Search for the cell housing the specified text and yield its (x, y) center coordinate. 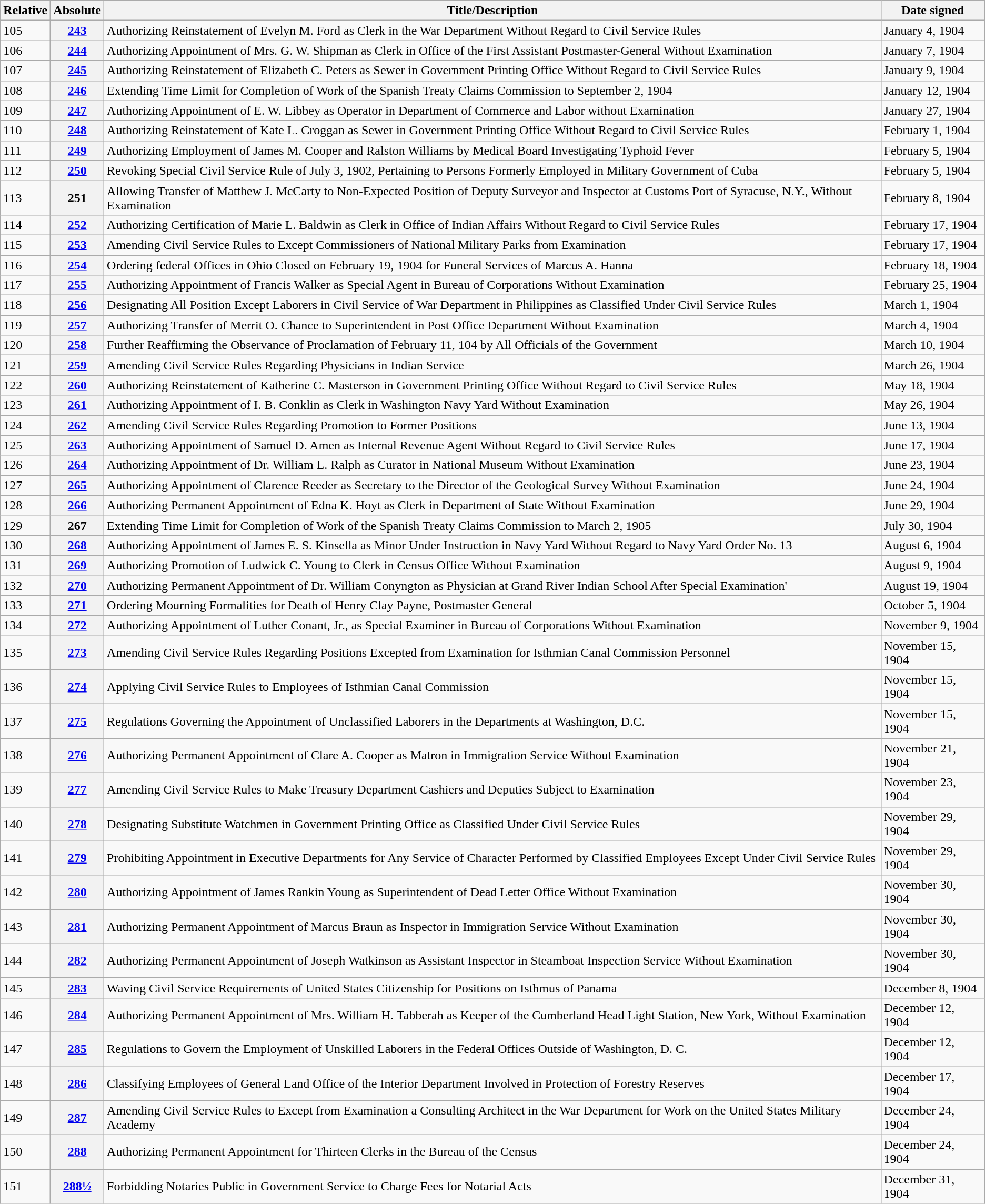
Title/Description (492, 11)
Authorizing Permanent Appointment for Thirteen Clerks in the Bureau of the Census (492, 1152)
287 (77, 1118)
Authorizing Promotion of Ludwick C. Young to Clerk in Census Office Without Examination (492, 565)
288½ (77, 1186)
Applying Civil Service Rules to Employees of Isthmian Canal Commission (492, 687)
108 (25, 91)
286 (77, 1083)
February 18, 1904 (932, 265)
112 (25, 170)
144 (25, 961)
281 (77, 926)
244 (77, 51)
December 8, 1904 (932, 988)
146 (25, 1015)
285 (77, 1049)
268 (77, 545)
275 (77, 721)
135 (25, 653)
258 (77, 345)
139 (25, 789)
Extending Time Limit for Completion of Work of the Spanish Treaty Claims Commission to March 2, 1905 (492, 525)
105 (25, 31)
141 (25, 858)
271 (77, 606)
121 (25, 365)
Ordering Mourning Formalities for Death of Henry Clay Payne, Postmaster General (492, 606)
267 (77, 525)
Authorizing Reinstatement of Elizabeth C. Peters as Sewer in Government Printing Office Without Regard to Civil Service Rules (492, 71)
133 (25, 606)
282 (77, 961)
March 4, 1904 (932, 325)
Authorizing Transfer of Merrit O. Chance to Superintendent in Post Office Department Without Examination (492, 325)
Classifying Employees of General Land Office of the Interior Department Involved in Protection of Forestry Reserves (492, 1083)
124 (25, 425)
Authorizing Appointment of Dr. William L. Ralph as Curator in National Museum Without Examination (492, 465)
111 (25, 150)
128 (25, 505)
115 (25, 245)
110 (25, 131)
November 9, 1904 (932, 626)
Authorizing Permanent Appointment of Dr. William Conyngton as Physician at Grand River Indian School After Special Examination' (492, 586)
122 (25, 385)
Authorizing Appointment of Francis Walker as Special Agent in Bureau of Corporations Without Examination (492, 285)
109 (25, 111)
Authorizing Permanent Appointment of Mrs. William H. Tabberah as Keeper of the Cumberland Head Light Station, New York, Without Examination (492, 1015)
253 (77, 245)
273 (77, 653)
June 24, 1904 (932, 485)
August 6, 1904 (932, 545)
Date signed (932, 11)
262 (77, 425)
Authorizing Appointment of I. B. Conklin as Clerk in Washington Navy Yard Without Examination (492, 405)
January 27, 1904 (932, 111)
247 (77, 111)
248 (77, 131)
Waving Civil Service Requirements of United States Citizenship for Positions on Isthmus of Panama (492, 988)
264 (77, 465)
252 (77, 225)
114 (25, 225)
145 (25, 988)
270 (77, 586)
February 25, 1904 (932, 285)
Authorizing Appointment of Mrs. G. W. Shipman as Clerk in Office of the First Assistant Postmaster-General Without Examination (492, 51)
Further Reaffirming the Observance of Proclamation of February 11, 104 by All Officials of the Government (492, 345)
Designating All Position Except Laborers in Civil Service of War Department in Philippines as Classified Under Civil Service Rules (492, 305)
142 (25, 892)
257 (77, 325)
May 18, 1904 (932, 385)
274 (77, 687)
132 (25, 586)
280 (77, 892)
Authorizing Appointment of James Rankin Young as Superintendent of Dead Letter Office Without Examination (492, 892)
Authorizing Employment of James M. Cooper and Ralston Williams by Medical Board Investigating Typhoid Fever (492, 150)
106 (25, 51)
Amending Civil Service Rules Regarding Promotion to Former Positions (492, 425)
November 21, 1904 (932, 756)
March 1, 1904 (932, 305)
Regulations Governing the Appointment of Unclassified Laborers in the Departments at Washington, D.C. (492, 721)
288 (77, 1152)
Authorizing Appointment of James E. S. Kinsella as Minor Under Instruction in Navy Yard Without Regard to Navy Yard Order No. 13 (492, 545)
May 26, 1904 (932, 405)
February 1, 1904 (932, 131)
149 (25, 1118)
119 (25, 325)
Authorizing Certification of Marie L. Baldwin as Clerk in Office of Indian Affairs Without Regard to Civil Service Rules (492, 225)
December 17, 1904 (932, 1083)
January 7, 1904 (932, 51)
January 9, 1904 (932, 71)
129 (25, 525)
259 (77, 365)
117 (25, 285)
Authorizing Permanent Appointment of Marcus Braun as Inspector in Immigration Service Without Examination (492, 926)
107 (25, 71)
147 (25, 1049)
Amending Civil Service Rules to Except from Examination a Consulting Architect in the War Department for Work on the United States Military Academy (492, 1118)
130 (25, 545)
263 (77, 445)
272 (77, 626)
283 (77, 988)
246 (77, 91)
269 (77, 565)
June 13, 1904 (932, 425)
Designating Substitute Watchmen in Government Printing Office as Classified Under Civil Service Rules (492, 824)
Authorizing Reinstatement of Katherine C. Masterson in Government Printing Office Without Regard to Civil Service Rules (492, 385)
June 23, 1904 (932, 465)
140 (25, 824)
125 (25, 445)
243 (77, 31)
134 (25, 626)
February 8, 1904 (932, 198)
Forbidding Notaries Public in Government Service to Charge Fees for Notarial Acts (492, 1186)
Ordering federal Offices in Ohio Closed on February 19, 1904 for Funeral Services of Marcus A. Hanna (492, 265)
255 (77, 285)
127 (25, 485)
Prohibiting Appointment in Executive Departments for Any Service of Character Performed by Classified Employees Except Under Civil Service Rules (492, 858)
254 (77, 265)
123 (25, 405)
Amending Civil Service Rules Regarding Physicians in Indian Service (492, 365)
Authorizing Appointment of E. W. Libbey as Operator in Department of Commerce and Labor without Examination (492, 111)
October 5, 1904 (932, 606)
July 30, 1904 (932, 525)
Authorizing Permanent Appointment of Joseph Watkinson as Assistant Inspector in Steamboat Inspection Service Without Examination (492, 961)
Authorizing Reinstatement of Kate L. Croggan as Sewer in Government Printing Office Without Regard to Civil Service Rules (492, 131)
143 (25, 926)
126 (25, 465)
251 (77, 198)
150 (25, 1152)
256 (77, 305)
Authorizing Appointment of Luther Conant, Jr., as Special Examiner in Bureau of Corporations Without Examination (492, 626)
August 19, 1904 (932, 586)
Authorizing Reinstatement of Evelyn M. Ford as Clerk in the War Department Without Regard to Civil Service Rules (492, 31)
276 (77, 756)
136 (25, 687)
265 (77, 485)
Authorizing Permanent Appointment of Clare A. Cooper as Matron in Immigration Service Without Examination (492, 756)
151 (25, 1186)
131 (25, 565)
118 (25, 305)
November 23, 1904 (932, 789)
Authorizing Appointment of Clarence Reeder as Secretary to the Director of the Geological Survey Without Examination (492, 485)
March 26, 1904 (932, 365)
249 (77, 150)
June 17, 1904 (932, 445)
Amending Civil Service Rules to Make Treasury Department Cashiers and Deputies Subject to Examination (492, 789)
120 (25, 345)
245 (77, 71)
250 (77, 170)
Relative (25, 11)
116 (25, 265)
148 (25, 1083)
260 (77, 385)
Revoking Special Civil Service Rule of July 3, 1902, Pertaining to Persons Formerly Employed in Military Government of Cuba (492, 170)
Authorizing Appointment of Samuel D. Amen as Internal Revenue Agent Without Regard to Civil Service Rules (492, 445)
Regulations to Govern the Employment of Unskilled Laborers in the Federal Offices Outside of Washington, D. C. (492, 1049)
113 (25, 198)
261 (77, 405)
June 29, 1904 (932, 505)
Amending Civil Service Rules Regarding Positions Excepted from Examination for Isthmian Canal Commission Personnel (492, 653)
138 (25, 756)
278 (77, 824)
March 10, 1904 (932, 345)
January 12, 1904 (932, 91)
January 4, 1904 (932, 31)
Extending Time Limit for Completion of Work of the Spanish Treaty Claims Commission to September 2, 1904 (492, 91)
284 (77, 1015)
Absolute (77, 11)
277 (77, 789)
August 9, 1904 (932, 565)
137 (25, 721)
279 (77, 858)
December 31, 1904 (932, 1186)
Amending Civil Service Rules to Except Commissioners of National Military Parks from Examination (492, 245)
Authorizing Permanent Appointment of Edna K. Hoyt as Clerk in Department of State Without Examination (492, 505)
266 (77, 505)
